Scan for the cell matching the given text and deliver its [x, y] coordinate at center. 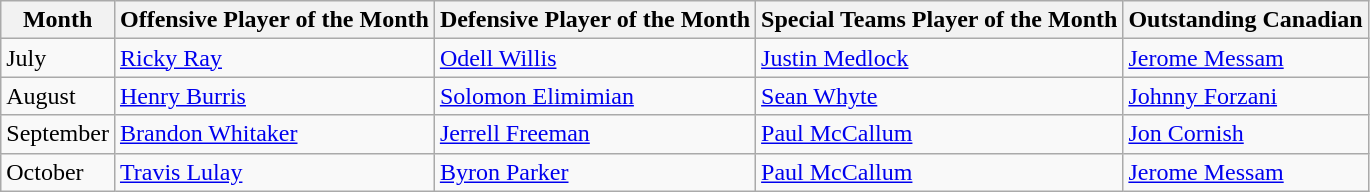
Odell Willis [594, 58]
Sean Whyte [940, 96]
September [58, 134]
Brandon Whitaker [274, 134]
Solomon Elimimian [594, 96]
Justin Medlock [940, 58]
Offensive Player of the Month [274, 20]
Henry Burris [274, 96]
Jerrell Freeman [594, 134]
Byron Parker [594, 172]
Jon Cornish [1246, 134]
July [58, 58]
August [58, 96]
Outstanding Canadian [1246, 20]
Month [58, 20]
Special Teams Player of the Month [940, 20]
Ricky Ray [274, 58]
October [58, 172]
Travis Lulay [274, 172]
Johnny Forzani [1246, 96]
Defensive Player of the Month [594, 20]
